Pinpoint the cell where the given text exists, returning its [x, y] midpoint coordinate. 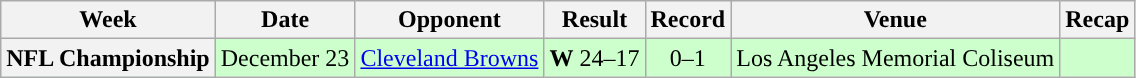
Record [688, 20]
W 24–17 [594, 58]
Cleveland Browns [450, 58]
Result [594, 20]
Date [285, 20]
Week [108, 20]
NFL Championship [108, 58]
0–1 [688, 58]
Opponent [450, 20]
Venue [896, 20]
Los Angeles Memorial Coliseum [896, 58]
December 23 [285, 58]
Recap [1098, 20]
